Scan for the cell matching the given text and deliver its (x, y) coordinate at center. 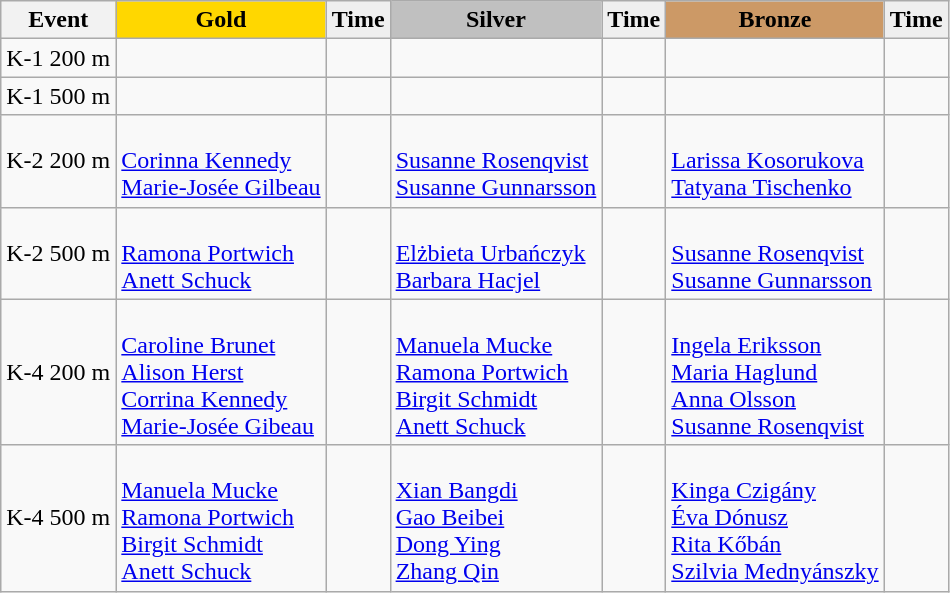
Kinga CzigányÉva DónuszRita KőbánSzilvia Mednyánszky (775, 518)
Xian BangdiGao BeibeiDong YingZhang Qin (496, 518)
Larissa KosorukovaTatyana Tischenko (775, 161)
K-1 500 m (58, 96)
Caroline BrunetAlison HerstCorrina KennedyMarie-Josée Gibeau (221, 372)
Ramona PortwichAnett Schuck (221, 253)
K-1 200 m (58, 58)
K-2 500 m (58, 253)
Gold (221, 20)
K-4 200 m (58, 372)
Event (58, 20)
Elżbieta UrbańczykBarbara Hacjel (496, 253)
Corinna KennedyMarie-Josée Gilbeau (221, 161)
Ingela ErikssonMaria HaglundAnna OlssonSusanne Rosenqvist (775, 372)
Silver (496, 20)
Bronze (775, 20)
K-2 200 m (58, 161)
K-4 500 m (58, 518)
